Return (X, Y) of the center of cell containing provided text 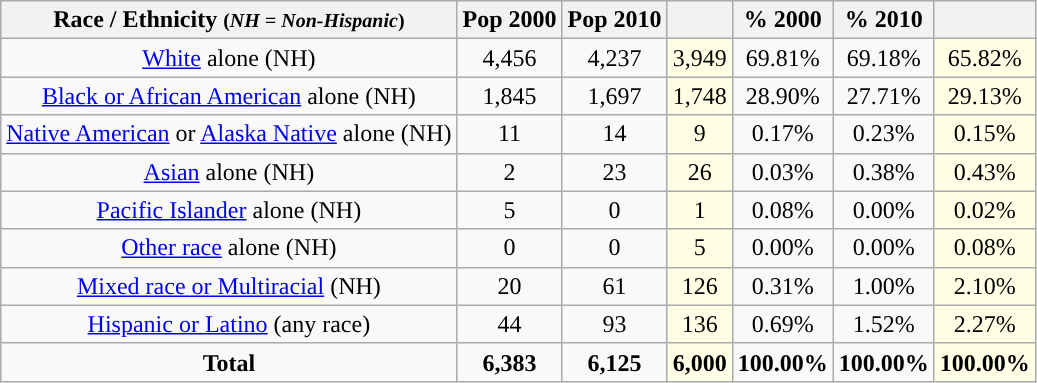
0.03% (782, 172)
% 2010 (884, 20)
0.43% (984, 172)
1,697 (614, 96)
2 (510, 172)
Asian alone (NH) (229, 172)
Native American or Alaska Native alone (NH) (229, 134)
2.10% (984, 286)
0.23% (884, 134)
23 (614, 172)
27.71% (884, 96)
6,383 (510, 362)
14 (614, 134)
6,125 (614, 362)
Black or African American alone (NH) (229, 96)
65.82% (984, 58)
4,237 (614, 58)
1 (700, 210)
Pop 2000 (510, 20)
Other race alone (NH) (229, 248)
93 (614, 324)
9 (700, 134)
0.69% (782, 324)
Hispanic or Latino (any race) (229, 324)
0.38% (884, 172)
126 (700, 286)
0.15% (984, 134)
28.90% (782, 96)
0.02% (984, 210)
1.00% (884, 286)
Mixed race or Multiracial (NH) (229, 286)
Pacific Islander alone (NH) (229, 210)
29.13% (984, 96)
11 (510, 134)
6,000 (700, 362)
1.52% (884, 324)
69.81% (782, 58)
4,456 (510, 58)
% 2000 (782, 20)
2.27% (984, 324)
Race / Ethnicity (NH = Non-Hispanic) (229, 20)
0.17% (782, 134)
White alone (NH) (229, 58)
20 (510, 286)
26 (700, 172)
3,949 (700, 58)
61 (614, 286)
Pop 2010 (614, 20)
136 (700, 324)
69.18% (884, 58)
1,748 (700, 96)
0.31% (782, 286)
1,845 (510, 96)
Total (229, 362)
44 (510, 324)
